Scan for the cell matching the given text and deliver its [X, Y] coordinate at center. 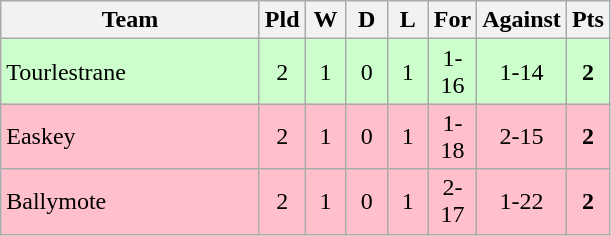
2-17 [452, 202]
1-18 [452, 136]
Team [130, 20]
For [452, 20]
Against [522, 20]
Easkey [130, 136]
2-15 [522, 136]
W [326, 20]
Pts [588, 20]
1-16 [452, 72]
L [408, 20]
Pld [282, 20]
Tourlestrane [130, 72]
1-22 [522, 202]
Ballymote [130, 202]
1-14 [522, 72]
D [366, 20]
